Return [X, Y] of the center of cell containing provided text 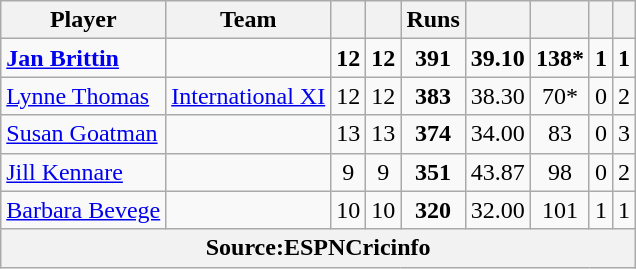
Lynne Thomas [84, 96]
Runs [433, 20]
43.87 [498, 172]
34.00 [498, 134]
Player [84, 20]
320 [433, 210]
138* [560, 58]
Source:ESPNCricinfo [318, 248]
39.10 [498, 58]
98 [560, 172]
Team [248, 20]
391 [433, 58]
3 [624, 134]
383 [433, 96]
Jan Brittin [84, 58]
38.30 [498, 96]
351 [433, 172]
International XI [248, 96]
32.00 [498, 210]
374 [433, 134]
70* [560, 96]
Jill Kennare [84, 172]
83 [560, 134]
101 [560, 210]
Barbara Bevege [84, 210]
Susan Goatman [84, 134]
